Search for the cell housing the specified text and yield its (x, y) center coordinate. 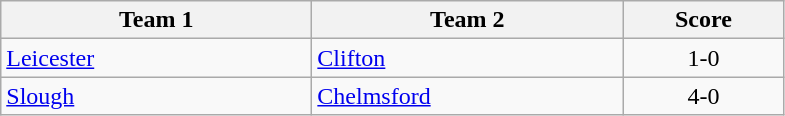
Score (704, 20)
4-0 (704, 96)
Leicester (156, 58)
Chelmsford (468, 96)
Team 2 (468, 20)
Clifton (468, 58)
Team 1 (156, 20)
Slough (156, 96)
1-0 (704, 58)
